Capture the cell that displays the provided text and extract its [X, Y] central coordinate. 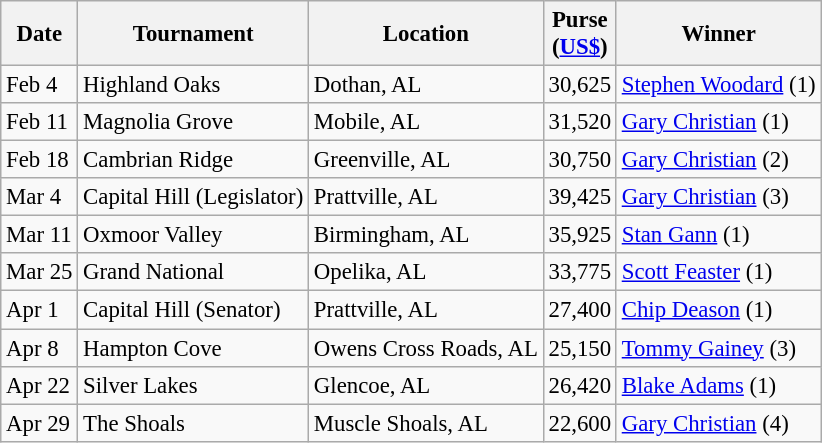
26,420 [580, 385]
Stan Gann (1) [718, 235]
Glencoe, AL [426, 385]
Chip Deason (1) [718, 310]
Date [40, 34]
31,520 [580, 122]
Location [426, 34]
Gary Christian (2) [718, 160]
25,150 [580, 348]
33,775 [580, 273]
Scott Feaster (1) [718, 273]
Mobile, AL [426, 122]
Cambrian Ridge [194, 160]
Tournament [194, 34]
Gary Christian (1) [718, 122]
Grand National [194, 273]
Hampton Cove [194, 348]
Silver Lakes [194, 385]
Tommy Gainey (3) [718, 348]
Apr 29 [40, 423]
Oxmoor Valley [194, 235]
Capital Hill (Legislator) [194, 197]
Feb 11 [40, 122]
Capital Hill (Senator) [194, 310]
Purse(US$) [580, 34]
Birmingham, AL [426, 235]
Apr 1 [40, 310]
Muscle Shoals, AL [426, 423]
Apr 22 [40, 385]
Opelika, AL [426, 273]
39,425 [580, 197]
Mar 25 [40, 273]
Stephen Woodard (1) [718, 85]
30,750 [580, 160]
27,400 [580, 310]
Owens Cross Roads, AL [426, 348]
Dothan, AL [426, 85]
Apr 8 [40, 348]
30,625 [580, 85]
Mar 11 [40, 235]
Gary Christian (3) [718, 197]
Highland Oaks [194, 85]
Feb 18 [40, 160]
22,600 [580, 423]
Magnolia Grove [194, 122]
35,925 [580, 235]
Feb 4 [40, 85]
Greenville, AL [426, 160]
Gary Christian (4) [718, 423]
The Shoals [194, 423]
Winner [718, 34]
Mar 4 [40, 197]
Blake Adams (1) [718, 385]
